Scan for the cell matching the given text and deliver its [x, y] coordinate at center. 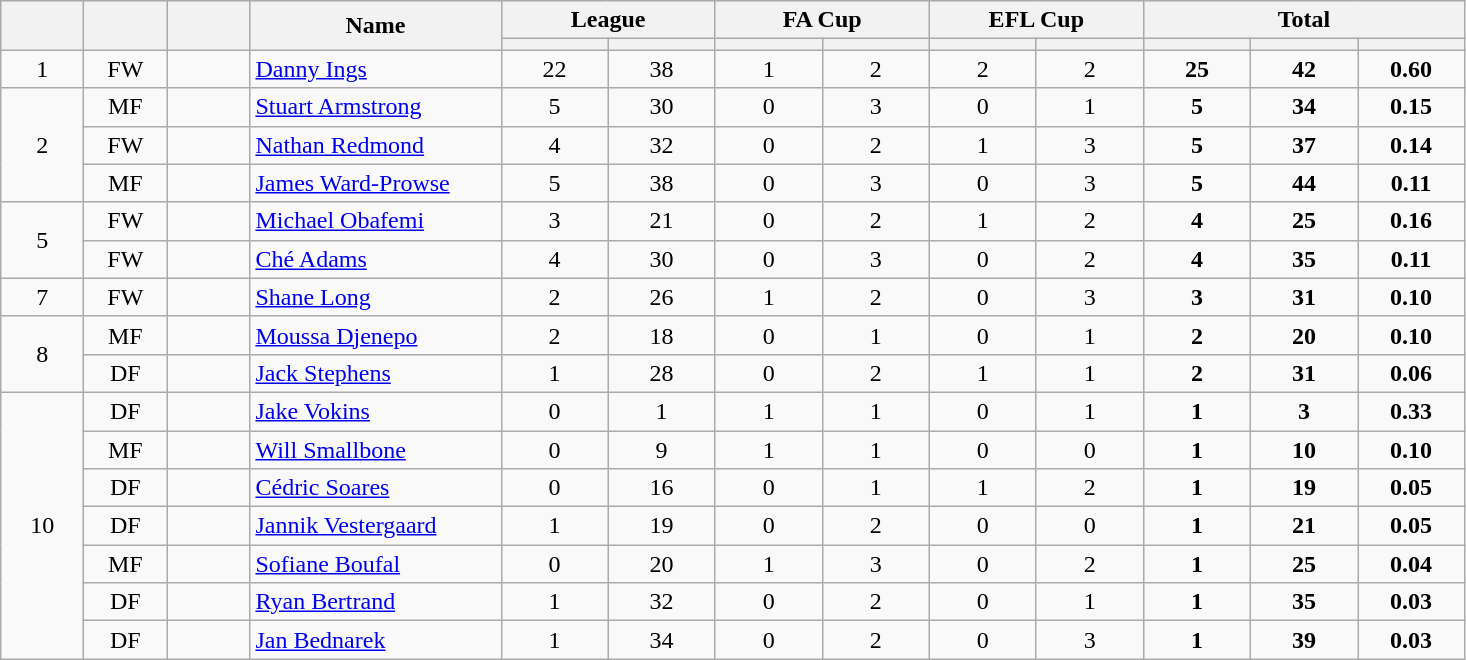
Jack Stephens [376, 373]
EFL Cup [1036, 20]
Cédric Soares [376, 488]
37 [1304, 145]
James Ward-Prowse [376, 183]
16 [662, 488]
Jan Bednarek [376, 640]
0.15 [1412, 107]
Nathan Redmond [376, 145]
Ryan Bertrand [376, 602]
0.14 [1412, 145]
7 [42, 297]
39 [1304, 640]
Total [1304, 20]
Name [376, 26]
Jannik Vestergaard [376, 526]
0.04 [1412, 564]
0.16 [1412, 221]
26 [662, 297]
44 [1304, 183]
0.06 [1412, 373]
Danny Ings [376, 69]
Stuart Armstrong [376, 107]
9 [662, 449]
Shane Long [376, 297]
Jake Vokins [376, 411]
Michael Obafemi [376, 221]
18 [662, 335]
22 [554, 69]
Will Smallbone [376, 449]
28 [662, 373]
Moussa Djenepo [376, 335]
42 [1304, 69]
FA Cup [822, 20]
8 [42, 354]
0.60 [1412, 69]
Sofiane Boufal [376, 564]
Ché Adams [376, 259]
0.33 [1412, 411]
League [608, 20]
